Pinpoint the cell where the given text exists, returning its [X, Y] midpoint coordinate. 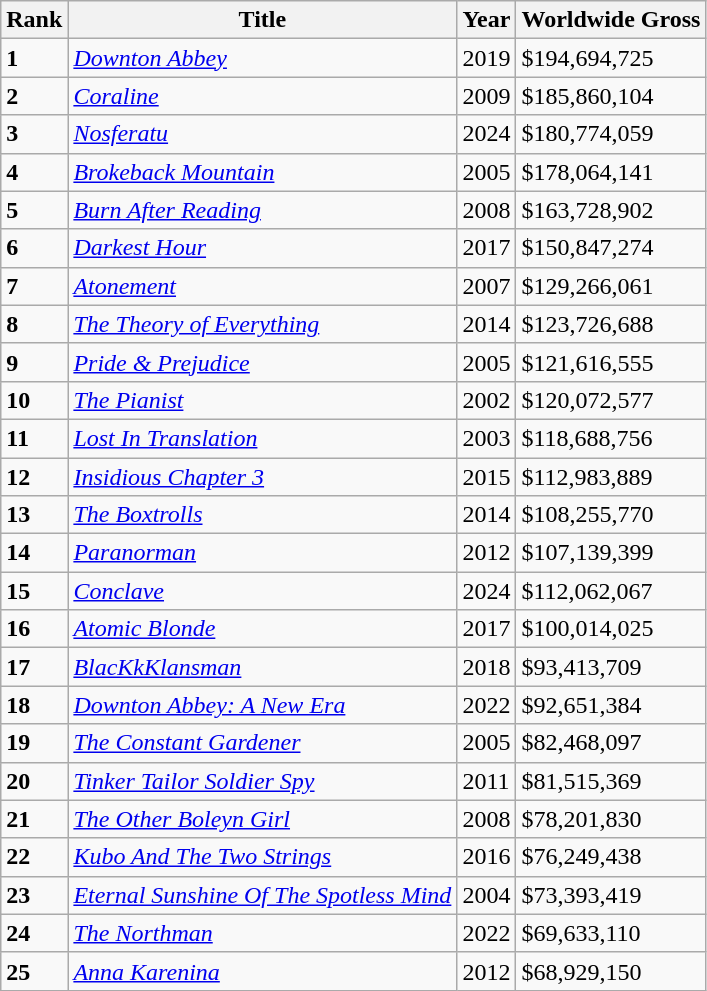
25 [34, 971]
$108,255,770 [611, 515]
2004 [486, 895]
$121,616,555 [611, 362]
2011 [486, 781]
Paranorman [262, 553]
Nosferatu [262, 134]
$78,201,830 [611, 819]
$76,249,438 [611, 857]
4 [34, 172]
2019 [486, 58]
Atomic Blonde [262, 629]
$81,515,369 [611, 781]
22 [34, 857]
Insidious Chapter 3 [262, 477]
2 [34, 96]
23 [34, 895]
The Constant Gardener [262, 743]
The Boxtrolls [262, 515]
8 [34, 324]
Anna Karenina [262, 971]
The Northman [262, 933]
19 [34, 743]
$129,266,061 [611, 286]
16 [34, 629]
Pride & Prejudice [262, 362]
2015 [486, 477]
$178,064,141 [611, 172]
Downton Abbey: A New Era [262, 705]
Brokeback Mountain [262, 172]
The Other Boleyn Girl [262, 819]
17 [34, 667]
$73,393,419 [611, 895]
2007 [486, 286]
24 [34, 933]
Rank [34, 20]
Year [486, 20]
20 [34, 781]
7 [34, 286]
11 [34, 438]
The Theory of Everything [262, 324]
The Pianist [262, 400]
$112,983,889 [611, 477]
12 [34, 477]
$69,633,110 [611, 933]
10 [34, 400]
5 [34, 210]
$163,728,902 [611, 210]
Worldwide Gross [611, 20]
$123,726,688 [611, 324]
$120,072,577 [611, 400]
Title [262, 20]
14 [34, 553]
2003 [486, 438]
$68,929,150 [611, 971]
$180,774,059 [611, 134]
Darkest Hour [262, 248]
2009 [486, 96]
Conclave [262, 591]
$92,651,384 [611, 705]
9 [34, 362]
2016 [486, 857]
1 [34, 58]
Kubo And The Two Strings [262, 857]
$93,413,709 [611, 667]
$112,062,067 [611, 591]
$185,860,104 [611, 96]
$107,139,399 [611, 553]
$150,847,274 [611, 248]
$194,694,725 [611, 58]
Burn After Reading [262, 210]
$100,014,025 [611, 629]
Tinker Tailor Soldier Spy [262, 781]
$118,688,756 [611, 438]
Atonement [262, 286]
6 [34, 248]
15 [34, 591]
Lost In Translation [262, 438]
13 [34, 515]
2002 [486, 400]
$82,468,097 [611, 743]
21 [34, 819]
2018 [486, 667]
3 [34, 134]
18 [34, 705]
Coraline [262, 96]
Downton Abbey [262, 58]
Eternal Sunshine Of The Spotless Mind [262, 895]
BlacKkKlansman [262, 667]
